Identify which cell holds the provided text, then report its [x, y] central coordinate. 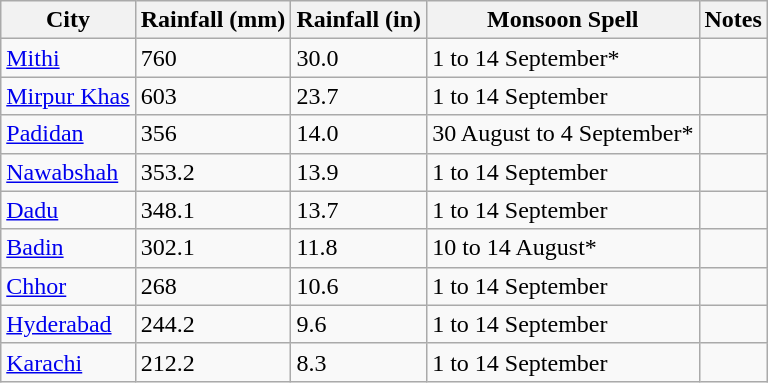
10 to 14 August* [563, 248]
Hyderabad [68, 324]
Mithi [68, 58]
Rainfall (mm) [213, 20]
353.2 [213, 172]
Karachi [68, 362]
13.9 [359, 172]
13.7 [359, 210]
302.1 [213, 248]
356 [213, 134]
1 to 14 September* [563, 58]
Mirpur Khas [68, 96]
Dadu [68, 210]
760 [213, 58]
Monsoon Spell [563, 20]
268 [213, 286]
14.0 [359, 134]
212.2 [213, 362]
11.8 [359, 248]
30.0 [359, 58]
Rainfall (in) [359, 20]
9.6 [359, 324]
Notes [733, 20]
Badin [68, 248]
244.2 [213, 324]
348.1 [213, 210]
Padidan [68, 134]
8.3 [359, 362]
603 [213, 96]
10.6 [359, 286]
Nawabshah [68, 172]
30 August to 4 September* [563, 134]
Chhor [68, 286]
23.7 [359, 96]
City [68, 20]
